Determine the [x, y] coordinate at the center of the cell enclosing the given text.  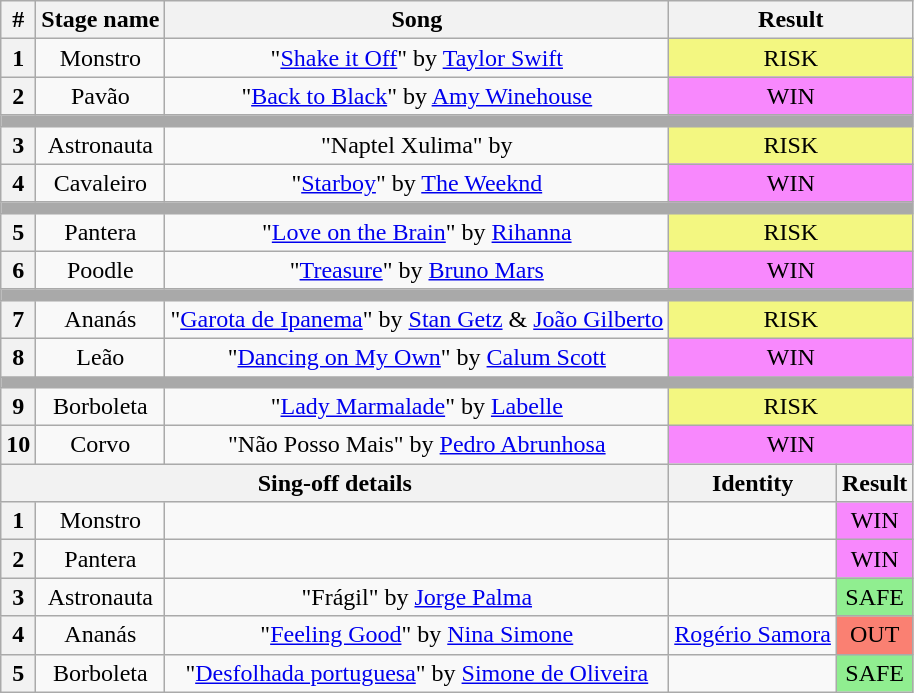
Leão [100, 357]
"Treasure" by Bruno Mars [417, 270]
"Feeling Good" by Nina Simone [417, 635]
"Frágil" by Jorge Palma [417, 597]
Corvo [100, 445]
Sing-off details [335, 483]
10 [18, 445]
Rogério Samora [753, 635]
Song [417, 20]
Identity [753, 483]
Pavão [100, 96]
7 [18, 319]
"Garota de Ipanema" by Stan Getz & João Gilberto [417, 319]
Stage name [100, 20]
"Love on the Brain" by Rihanna [417, 232]
"Lady Marmalade" by Labelle [417, 407]
6 [18, 270]
9 [18, 407]
"Dancing on My Own" by Calum Scott [417, 357]
# [18, 20]
OUT [874, 635]
"Não Posso Mais" by Pedro Abrunhosa [417, 445]
Poodle [100, 270]
8 [18, 357]
"Back to Black" by Amy Winehouse [417, 96]
"Naptel Xulima" by [417, 145]
Cavaleiro [100, 183]
"Starboy" by The Weeknd [417, 183]
"Desfolhada portuguesa" by Simone de Oliveira [417, 673]
"Shake it Off" by Taylor Swift [417, 58]
